Determine the [X, Y] coordinate at the center of the cell enclosing the given text.  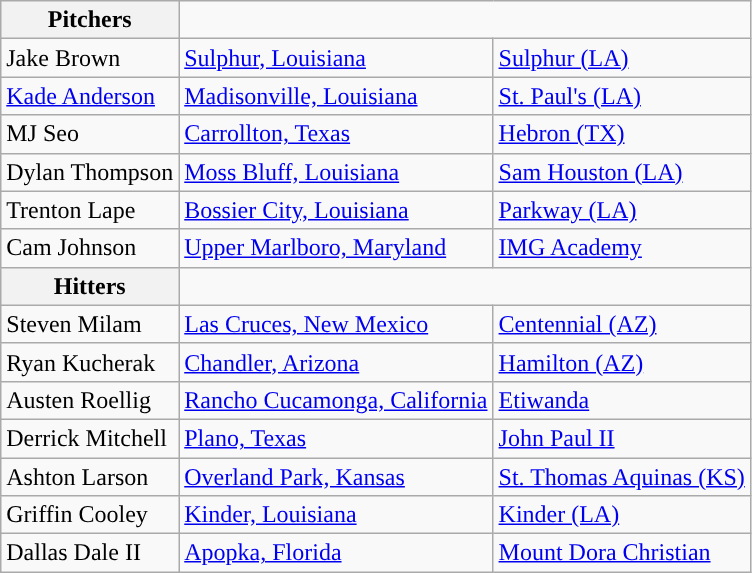
Kinder, Louisiana [336, 515]
Hamilton (AZ) [622, 362]
Dylan Thompson [90, 172]
Carrollton, Texas [336, 134]
Sulphur (LA) [622, 58]
Austen Roellig [90, 400]
Hebron (TX) [622, 134]
Derrick Mitchell [90, 438]
Ryan Kucherak [90, 362]
Las Cruces, New Mexico [336, 324]
IMG Academy [622, 248]
Overland Park, Kansas [336, 477]
Mount Dora Christian [622, 553]
Trenton Lape [90, 210]
Plano, Texas [336, 438]
Dallas Dale II [90, 553]
Hitters [90, 286]
Cam Johnson [90, 248]
Upper Marlboro, Maryland [336, 248]
John Paul II [622, 438]
Steven Milam [90, 324]
Madisonville, Louisiana [336, 96]
St. Paul's (LA) [622, 96]
Griffin Cooley [90, 515]
Pitchers [90, 20]
Kinder (LA) [622, 515]
Apopka, Florida [336, 553]
Ashton Larson [90, 477]
Bossier City, Louisiana [336, 210]
Chandler, Arizona [336, 362]
MJ Seo [90, 134]
Jake Brown [90, 58]
Parkway (LA) [622, 210]
Moss Bluff, Louisiana [336, 172]
Etiwanda [622, 400]
Sam Houston (LA) [622, 172]
Sulphur, Louisiana [336, 58]
St. Thomas Aquinas (KS) [622, 477]
Kade Anderson [90, 96]
Centennial (AZ) [622, 324]
Rancho Cucamonga, California [336, 400]
